Return the [x, y] coordinate for the center point of the cell that contains the specified text.  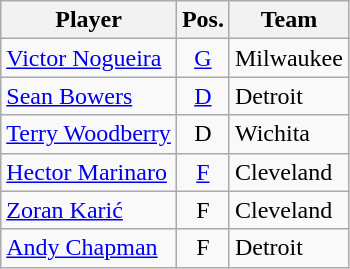
Pos. [202, 20]
Milwaukee [288, 58]
Andy Chapman [89, 248]
Wichita [288, 134]
G [202, 58]
Victor Nogueira [89, 58]
Zoran Karić [89, 210]
Terry Woodberry [89, 134]
Player [89, 20]
Hector Marinaro [89, 172]
Sean Bowers [89, 96]
Team [288, 20]
